Identify which cell holds the provided text, then report its [X, Y] central coordinate. 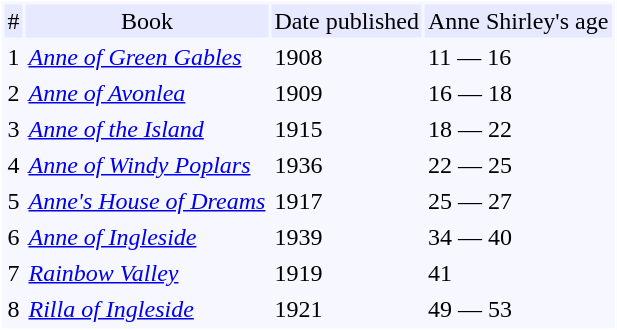
49 — 53 [518, 308]
Anne of Green Gables [148, 56]
25 — 27 [518, 200]
# [13, 20]
Anne's House of Dreams [148, 200]
Date published [346, 20]
1908 [346, 56]
1921 [346, 308]
22 — 25 [518, 164]
41 [518, 272]
11 — 16 [518, 56]
6 [13, 236]
1 [13, 56]
Anne Shirley's age [518, 20]
2 [13, 92]
18 — 22 [518, 128]
Anne of Windy Poplars [148, 164]
Anne of the Island [148, 128]
Anne of Ingleside [148, 236]
3 [13, 128]
Anne of Avonlea [148, 92]
16 — 18 [518, 92]
Book [148, 20]
1936 [346, 164]
4 [13, 164]
7 [13, 272]
1917 [346, 200]
5 [13, 200]
8 [13, 308]
Rainbow Valley [148, 272]
1915 [346, 128]
1909 [346, 92]
Rilla of Ingleside [148, 308]
1939 [346, 236]
1919 [346, 272]
34 — 40 [518, 236]
